From the cell containing the given text, extract its center point as [X, Y] coordinate. 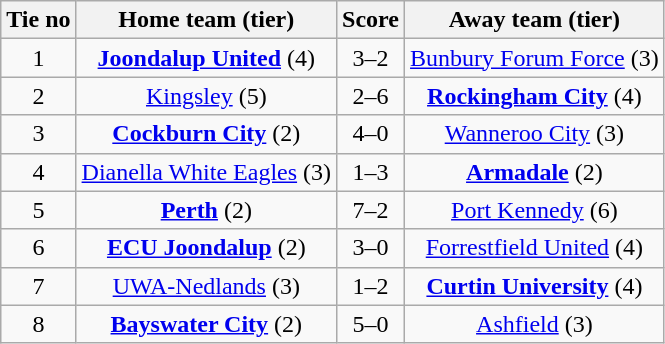
3–0 [371, 248]
Wanneroo City (3) [535, 134]
Away team (tier) [535, 20]
Curtin University (4) [535, 286]
5 [38, 210]
2 [38, 96]
2–6 [371, 96]
4–0 [371, 134]
4 [38, 172]
Joondalup United (4) [206, 58]
3–2 [371, 58]
6 [38, 248]
Bunbury Forum Force (3) [535, 58]
7 [38, 286]
Dianella White Eagles (3) [206, 172]
Kingsley (5) [206, 96]
Tie no [38, 20]
Forrestfield United (4) [535, 248]
Ashfield (3) [535, 324]
Perth (2) [206, 210]
Rockingham City (4) [535, 96]
8 [38, 324]
Port Kennedy (6) [535, 210]
1–3 [371, 172]
1–2 [371, 286]
Armadale (2) [535, 172]
7–2 [371, 210]
ECU Joondalup (2) [206, 248]
3 [38, 134]
Home team (tier) [206, 20]
Bayswater City (2) [206, 324]
Score [371, 20]
UWA-Nedlands (3) [206, 286]
5–0 [371, 324]
Cockburn City (2) [206, 134]
1 [38, 58]
